Locate the cell with the specified text and output its (x, y) center coordinate. 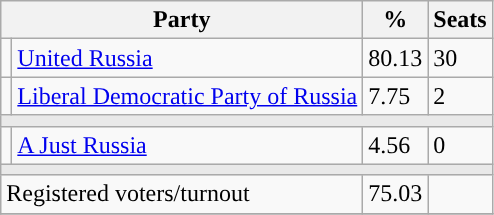
75.03 (396, 194)
Party (182, 20)
0 (460, 145)
2 (460, 96)
A Just Russia (188, 145)
7.75 (396, 96)
Registered voters/turnout (182, 194)
Seats (460, 20)
30 (460, 58)
United Russia (188, 58)
Liberal Democratic Party of Russia (188, 96)
80.13 (396, 58)
% (396, 20)
4.56 (396, 145)
